Locate the cell with the specified text and output its [x, y] center coordinate. 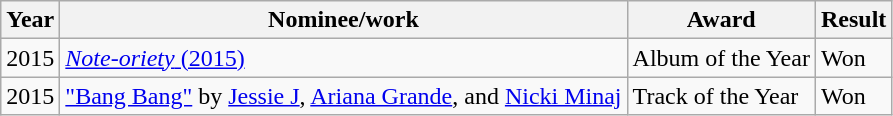
Result [853, 20]
Nominee/work [344, 20]
Album of the Year [721, 58]
Award [721, 20]
Note-oriety (2015) [344, 58]
Track of the Year [721, 96]
"Bang Bang" by Jessie J, Ariana Grande, and Nicki Minaj [344, 96]
Year [30, 20]
